Search for the cell housing the specified text and yield its (x, y) center coordinate. 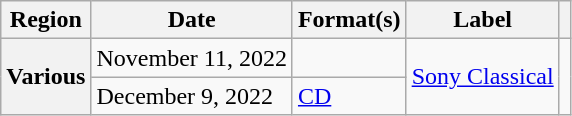
December 9, 2022 (192, 96)
Sony Classical (482, 77)
CD (349, 96)
Region (46, 20)
Various (46, 77)
Label (482, 20)
Format(s) (349, 20)
Date (192, 20)
November 11, 2022 (192, 58)
